Pinpoint the cell where the given text exists, returning its [X, Y] midpoint coordinate. 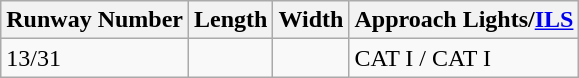
Approach Lights/ILS [464, 20]
CAT I / CAT I [464, 58]
Width [311, 20]
13/31 [95, 58]
Runway Number [95, 20]
Length [231, 20]
